From the cell containing the given text, extract its center point as [x, y] coordinate. 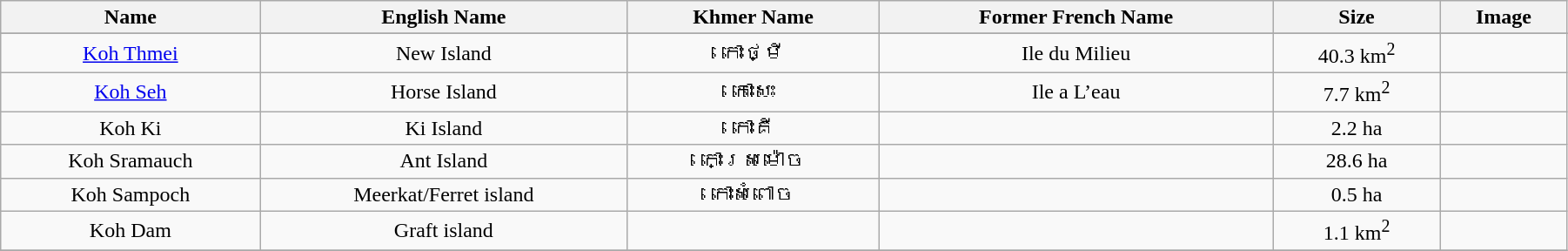
0.5 ha [1357, 194]
Khmer Name [754, 17]
កោះសំពោច [754, 194]
Koh Seh [131, 92]
Koh Sampoch [131, 194]
Former French Name [1075, 17]
7.7 km2 [1357, 92]
កោះស្រម៉ោច [754, 161]
កោះគី [754, 128]
កោះសេះ [754, 92]
1.1 km2 [1357, 230]
Koh Thmei [131, 54]
Name [131, 17]
Koh Sramauch [131, 161]
Koh Ki [131, 128]
Meerkat/Ferret island [444, 194]
English Name [444, 17]
Horse Island [444, 92]
Ile du Milieu [1075, 54]
2.2 ha [1357, 128]
Koh Dam [131, 230]
Ant Island [444, 161]
Size [1357, 17]
28.6 ha [1357, 161]
Ki Island [444, 128]
Ile a L’eau [1075, 92]
Graft island [444, 230]
Image [1504, 17]
New Island [444, 54]
40.3 km2 [1357, 54]
កោះថ្មី [754, 54]
